Identify which cell holds the provided text, then report its (x, y) central coordinate. 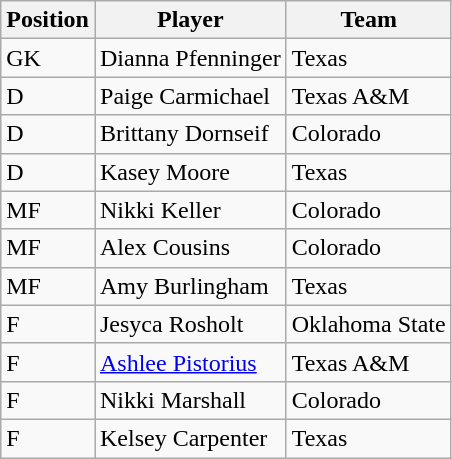
Ashlee Pistorius (190, 362)
Kasey Moore (190, 172)
Jesyca Rosholt (190, 324)
Nikki Marshall (190, 400)
Paige Carmichael (190, 96)
Amy Burlingham (190, 286)
Brittany Dornseif (190, 134)
Player (190, 20)
Team (368, 20)
Nikki Keller (190, 210)
Dianna Pfenninger (190, 58)
Position (48, 20)
Kelsey Carpenter (190, 438)
GK (48, 58)
Alex Cousins (190, 248)
Oklahoma State (368, 324)
